Return the [x, y] coordinate for the center point of the cell that contains the specified text.  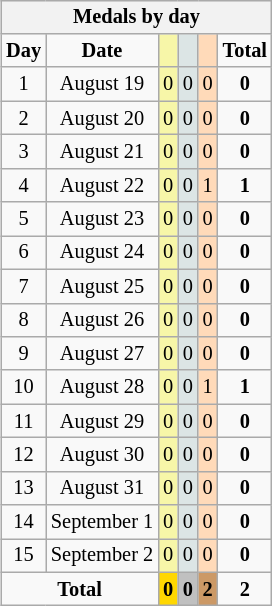
August 20 [102, 118]
August 22 [102, 185]
August 26 [102, 320]
August 25 [102, 286]
6 [24, 253]
12 [24, 455]
Date [102, 51]
4 [24, 185]
7 [24, 286]
8 [24, 320]
Medals by day [136, 17]
August 27 [102, 354]
August 23 [102, 219]
August 24 [102, 253]
August 21 [102, 152]
10 [24, 387]
15 [24, 556]
September 2 [102, 556]
August 28 [102, 387]
5 [24, 219]
Day [24, 51]
14 [24, 522]
September 1 [102, 522]
13 [24, 488]
3 [24, 152]
9 [24, 354]
August 29 [102, 421]
August 30 [102, 455]
August 31 [102, 488]
August 19 [102, 84]
11 [24, 421]
